Pinpoint the cell where the given text exists, returning its (x, y) midpoint coordinate. 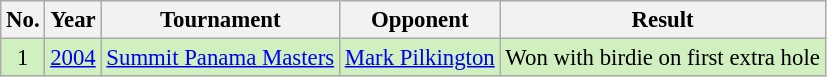
Won with birdie on first extra hole (662, 58)
Year (73, 20)
Tournament (220, 20)
Summit Panama Masters (220, 58)
Opponent (420, 20)
Mark Pilkington (420, 58)
No. (23, 20)
1 (23, 58)
Result (662, 20)
2004 (73, 58)
